Pinpoint the cell where the given text exists, returning its (X, Y) midpoint coordinate. 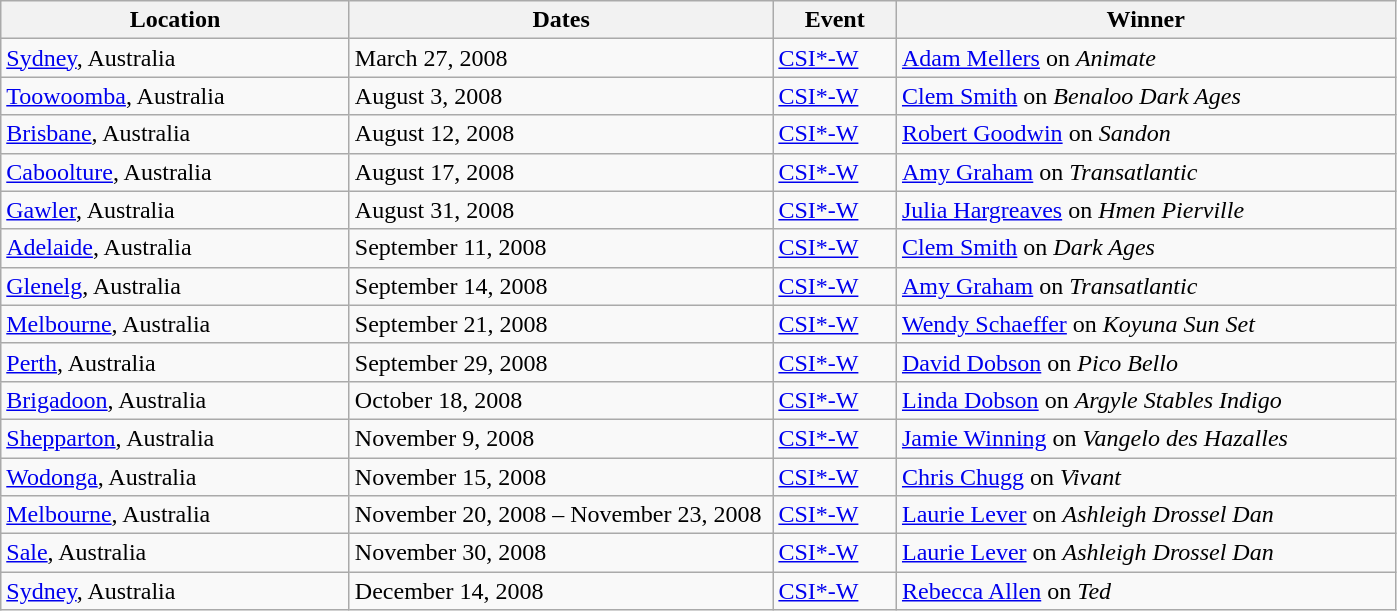
Location (176, 20)
November 20, 2008 – November 23, 2008 (561, 515)
December 14, 2008 (561, 591)
Toowoomba, Australia (176, 96)
Brigadoon, Australia (176, 400)
Jamie Winning on Vangelo des Hazalles (1146, 438)
Event (835, 20)
Adam Mellers on Animate (1146, 58)
Clem Smith on Benaloo Dark Ages (1146, 96)
Shepparton, Australia (176, 438)
Perth, Australia (176, 362)
Rebecca Allen on Ted (1146, 591)
September 21, 2008 (561, 324)
Glenelg, Australia (176, 286)
September 29, 2008 (561, 362)
Gawler, Australia (176, 210)
August 12, 2008 (561, 134)
Sale, Australia (176, 553)
Caboolture, Australia (176, 172)
August 31, 2008 (561, 210)
Adelaide, Australia (176, 248)
Julia Hargreaves on Hmen Pierville (1146, 210)
October 18, 2008 (561, 400)
September 11, 2008 (561, 248)
November 15, 2008 (561, 477)
March 27, 2008 (561, 58)
Winner (1146, 20)
Clem Smith on Dark Ages (1146, 248)
David Dobson on Pico Bello (1146, 362)
November 30, 2008 (561, 553)
Wendy Schaeffer on Koyuna Sun Set (1146, 324)
Robert Goodwin on Sandon (1146, 134)
September 14, 2008 (561, 286)
Linda Dobson on Argyle Stables Indigo (1146, 400)
Chris Chugg on Vivant (1146, 477)
Brisbane, Australia (176, 134)
Wodonga, Australia (176, 477)
November 9, 2008 (561, 438)
August 17, 2008 (561, 172)
Dates (561, 20)
August 3, 2008 (561, 96)
